Detect which cell encompasses the target text, then output its (X, Y) center coordinate. 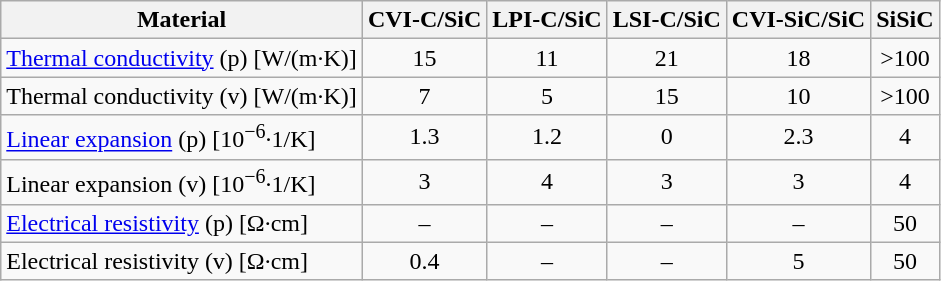
2.3 (798, 138)
CVI-C/SiC (424, 20)
LSI-C/SiC (666, 20)
1.2 (547, 138)
SiSiC (905, 20)
10 (798, 96)
Material (182, 20)
21 (666, 58)
11 (547, 58)
Electrical resistivity (p) [Ω·cm] (182, 223)
7 (424, 96)
Electrical resistivity (v) [Ω·cm] (182, 261)
Thermal conductivity (p) [W/(m·K)] (182, 58)
0 (666, 138)
1.3 (424, 138)
Linear expansion (v) [10−6·1/K] (182, 182)
Thermal conductivity (v) [W/(m·K)] (182, 96)
LPI-C/SiC (547, 20)
0.4 (424, 261)
Linear expansion (p) [10−6·1/K] (182, 138)
18 (798, 58)
CVI-SiC/SiC (798, 20)
